Detect which cell encompasses the target text, then output its [x, y] center coordinate. 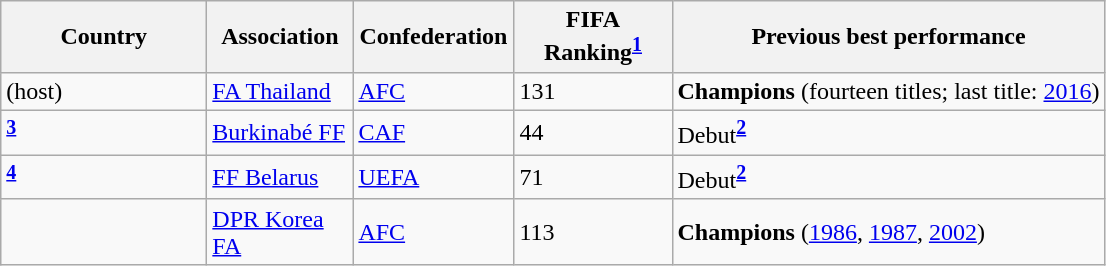
44 [593, 132]
Previous best performance [888, 37]
Association [280, 37]
Champions (fourteen titles; last title: 2016) [888, 91]
DPR Korea FA [280, 232]
UEFA [434, 178]
Champions (1986, 1987, 2002) [888, 232]
Confederation [434, 37]
Country [104, 37]
FF Belarus [280, 178]
FIFA Ranking1 [593, 37]
4 [104, 178]
3 [104, 132]
131 [593, 91]
FA Thailand [280, 91]
Burkinabé FF [280, 132]
(host) [104, 91]
CAF [434, 132]
113 [593, 232]
71 [593, 178]
